Scan for the cell matching the given text and deliver its (X, Y) coordinate at center. 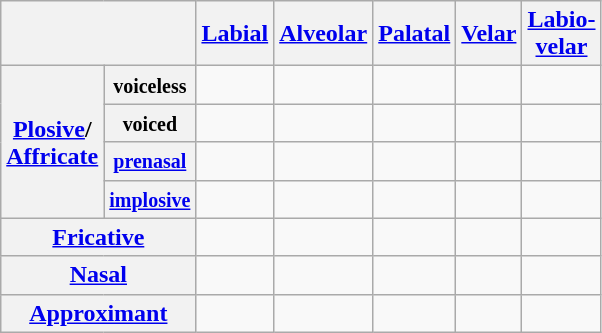
Plosive/Affricate (52, 142)
voiceless (150, 85)
Approximant (98, 313)
prenasal (150, 161)
Palatal (414, 34)
Velar (489, 34)
Nasal (98, 275)
Labial (235, 34)
voiced (150, 123)
Labio-velar (562, 34)
implosive (150, 199)
Fricative (98, 237)
Alveolar (324, 34)
